Search for the cell housing the specified text and yield its [X, Y] center coordinate. 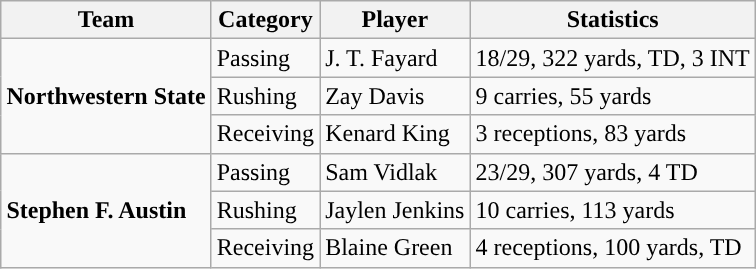
Kenard King [395, 134]
9 carries, 55 yards [612, 96]
23/29, 307 yards, 4 TD [612, 172]
Team [106, 20]
Player [395, 20]
Stephen F. Austin [106, 210]
Category [265, 20]
4 receptions, 100 yards, TD [612, 248]
Sam Vidlak [395, 172]
J. T. Fayard [395, 58]
18/29, 322 yards, TD, 3 INT [612, 58]
Zay Davis [395, 96]
Jaylen Jenkins [395, 210]
Northwestern State [106, 96]
Statistics [612, 20]
Blaine Green [395, 248]
3 receptions, 83 yards [612, 134]
10 carries, 113 yards [612, 210]
